Output the [X, Y] coordinate of the center of the cell containing the given text.  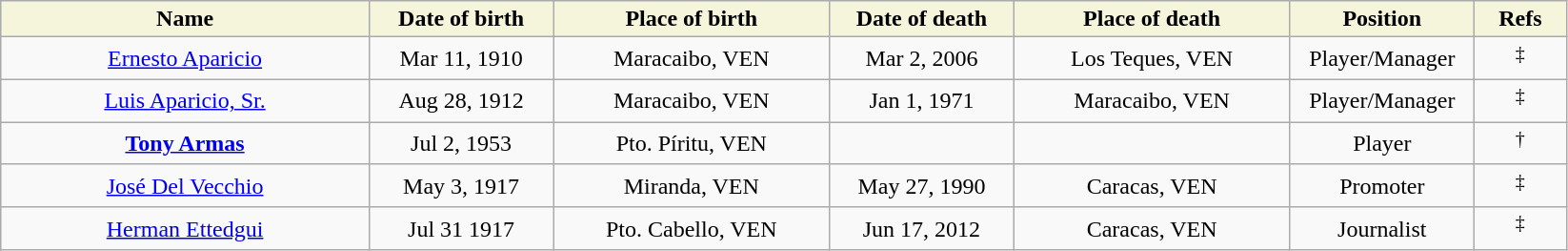
Miranda, VEN [692, 185]
Luis Aparicio, Sr. [185, 101]
Place of death [1152, 19]
Promoter [1381, 185]
Journalist [1381, 229]
Date of birth [461, 19]
Herman Ettedgui [185, 229]
Aug 28, 1912 [461, 101]
May 27, 1990 [922, 185]
Tony Armas [185, 143]
Place of birth [692, 19]
Mar 2, 2006 [922, 59]
José Del Vecchio [185, 185]
Los Teques, VEN [1152, 59]
Jan 1, 1971 [922, 101]
Jul 31 1917 [461, 229]
Jun 17, 2012 [922, 229]
Jul 2, 1953 [461, 143]
Ernesto Aparicio [185, 59]
Pto. Cabello, VEN [692, 229]
Pto. Píritu, VEN [692, 143]
Date of death [922, 19]
May 3, 1917 [461, 185]
† [1520, 143]
Name [185, 19]
Position [1381, 19]
Mar 11, 1910 [461, 59]
Player [1381, 143]
Refs [1520, 19]
